Output the [X, Y] coordinate of the center of the cell containing the given text.  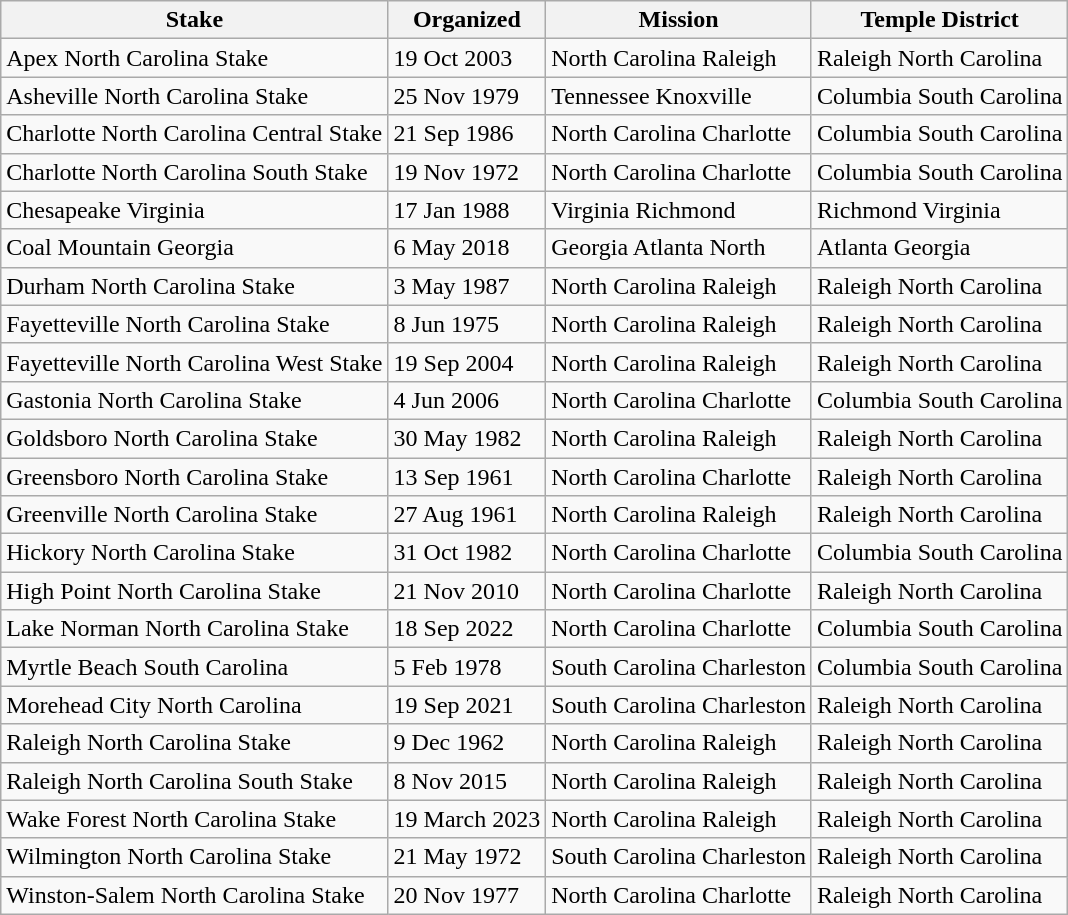
25 Nov 1979 [467, 96]
17 Jan 1988 [467, 210]
31 Oct 1982 [467, 553]
Mission [679, 20]
Atlanta Georgia [939, 248]
Charlotte North Carolina Central Stake [194, 134]
21 May 1972 [467, 857]
Hickory North Carolina Stake [194, 553]
Stake [194, 20]
Fayetteville North Carolina West Stake [194, 362]
5 Feb 1978 [467, 667]
Asheville North Carolina Stake [194, 96]
19 Oct 2003 [467, 58]
8 Jun 1975 [467, 324]
Winston-Salem North Carolina Stake [194, 895]
Coal Mountain Georgia [194, 248]
Tennessee Knoxville [679, 96]
Lake Norman North Carolina Stake [194, 629]
Organized [467, 20]
6 May 2018 [467, 248]
Wilmington North Carolina Stake [194, 857]
Greensboro North Carolina Stake [194, 477]
Georgia Atlanta North [679, 248]
19 Nov 1972 [467, 172]
Fayetteville North Carolina Stake [194, 324]
Gastonia North Carolina Stake [194, 400]
20 Nov 1977 [467, 895]
3 May 1987 [467, 286]
Richmond Virginia [939, 210]
Temple District [939, 20]
Myrtle Beach South Carolina [194, 667]
21 Nov 2010 [467, 591]
Apex North Carolina Stake [194, 58]
Raleigh North Carolina Stake [194, 743]
4 Jun 2006 [467, 400]
27 Aug 1961 [467, 515]
19 Sep 2004 [467, 362]
9 Dec 1962 [467, 743]
30 May 1982 [467, 438]
Wake Forest North Carolina Stake [194, 819]
High Point North Carolina Stake [194, 591]
Virginia Richmond [679, 210]
Chesapeake Virginia [194, 210]
19 March 2023 [467, 819]
19 Sep 2021 [467, 705]
8 Nov 2015 [467, 781]
Charlotte North Carolina South Stake [194, 172]
13 Sep 1961 [467, 477]
21 Sep 1986 [467, 134]
Durham North Carolina Stake [194, 286]
Morehead City North Carolina [194, 705]
18 Sep 2022 [467, 629]
Greenville North Carolina Stake [194, 515]
Goldsboro North Carolina Stake [194, 438]
Raleigh North Carolina South Stake [194, 781]
